Locate the cell with the specified text and output its (x, y) center coordinate. 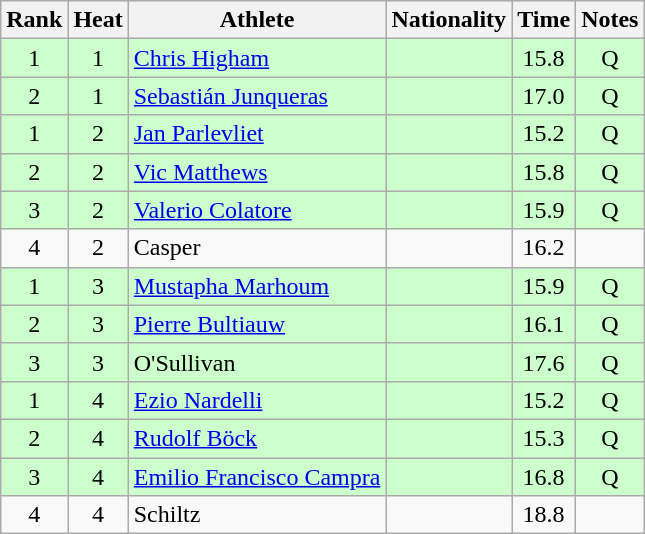
Athlete (257, 20)
16.8 (544, 477)
16.2 (544, 248)
Nationality (449, 20)
Ezio Nardelli (257, 400)
Pierre Bultiauw (257, 324)
Valerio Colatore (257, 210)
18.8 (544, 515)
17.0 (544, 96)
15.3 (544, 438)
Rank (34, 20)
O'Sullivan (257, 362)
Casper (257, 248)
Jan Parlevliet (257, 134)
Emilio Francisco Campra (257, 477)
Time (544, 20)
Notes (610, 20)
Rudolf Böck (257, 438)
Mustapha Marhoum (257, 286)
16.1 (544, 324)
Chris Higham (257, 58)
Schiltz (257, 515)
Vic Matthews (257, 172)
Sebastián Junqueras (257, 96)
Heat (98, 20)
17.6 (544, 362)
